Pinpoint the cell where the given text exists, returning its (x, y) midpoint coordinate. 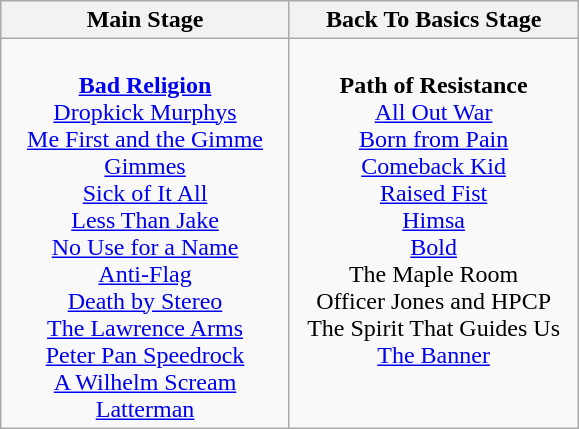
Main Stage (146, 20)
Back To Basics Stage (434, 20)
